Output the [X, Y] coordinate of the center of the cell containing the given text.  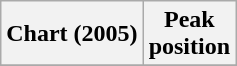
Chart (2005) [72, 34]
Peakposition [189, 34]
